Scan for the cell matching the given text and deliver its (x, y) coordinate at center. 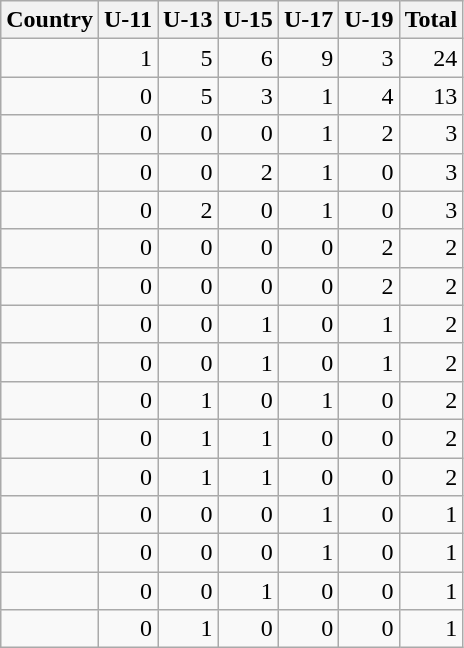
4 (369, 96)
6 (248, 58)
U-19 (369, 20)
13 (431, 96)
Country (50, 20)
U-15 (248, 20)
24 (431, 58)
U-13 (188, 20)
U-17 (308, 20)
Total (431, 20)
U-11 (128, 20)
9 (308, 58)
